Scan for the cell matching the given text and deliver its (x, y) coordinate at center. 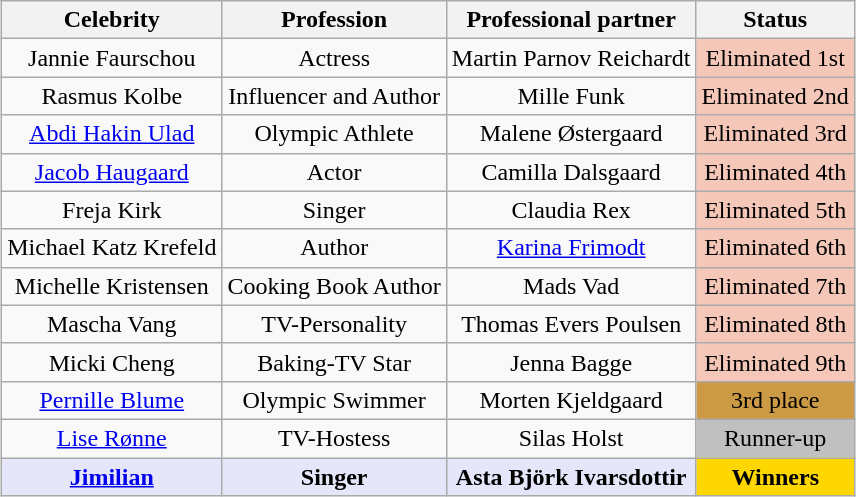
Eliminated 2nd (775, 96)
Asta Björk Ivarsdottir (571, 477)
Status (775, 20)
Olympic Swimmer (334, 400)
Micki Cheng (112, 362)
Camilla Dalsgaard (571, 172)
Cooking Book Author (334, 286)
Celebrity (112, 20)
Lise Rønne (112, 438)
Mads Vad (571, 286)
Jannie Faurschou (112, 58)
Runner-up (775, 438)
Professional partner (571, 20)
Eliminated 3rd (775, 134)
Michael Katz Krefeld (112, 248)
Freja Kirk (112, 210)
Eliminated 6th (775, 248)
Pernille Blume (112, 400)
Profession (334, 20)
Actress (334, 58)
Eliminated 9th (775, 362)
Jacob Haugaard (112, 172)
Michelle Kristensen (112, 286)
Eliminated 8th (775, 324)
TV-Personality (334, 324)
Jenna Bagge (571, 362)
Author (334, 248)
Eliminated 5th (775, 210)
Thomas Evers Poulsen (571, 324)
Jimilian (112, 477)
Abdi Hakin Ulad (112, 134)
Rasmus Kolbe (112, 96)
Eliminated 1st (775, 58)
Karina Frimodt (571, 248)
3rd place (775, 400)
Influencer and Author (334, 96)
Morten Kjeldgaard (571, 400)
Martin Parnov Reichardt (571, 58)
Eliminated 7th (775, 286)
Eliminated 4th (775, 172)
Silas Holst (571, 438)
Winners (775, 477)
TV-Hostess (334, 438)
Claudia Rex (571, 210)
Malene Østergaard (571, 134)
Mascha Vang (112, 324)
Actor (334, 172)
Mille Funk (571, 96)
Baking-TV Star (334, 362)
Olympic Athlete (334, 134)
